Determine the (X, Y) coordinate at the center of the cell enclosing the given text.  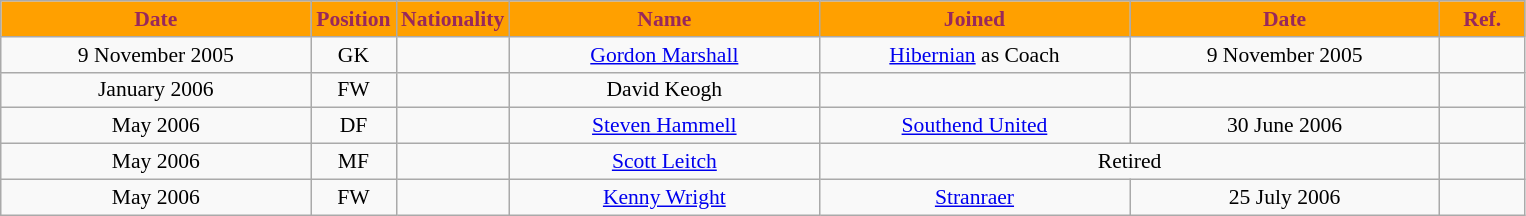
DF (354, 126)
GK (354, 55)
Retired (1129, 162)
Southend United (974, 126)
Scott Leitch (664, 162)
January 2006 (156, 90)
Name (664, 19)
David Keogh (664, 90)
Position (354, 19)
30 June 2006 (1285, 126)
25 July 2006 (1285, 197)
Kenny Wright (664, 197)
Stranraer (974, 197)
MF (354, 162)
Hibernian as Coach (974, 55)
Nationality (452, 19)
Gordon Marshall (664, 55)
Ref. (1482, 19)
Joined (974, 19)
Steven Hammell (664, 126)
